Return the (x, y) coordinate for the center point of the cell that contains the specified text.  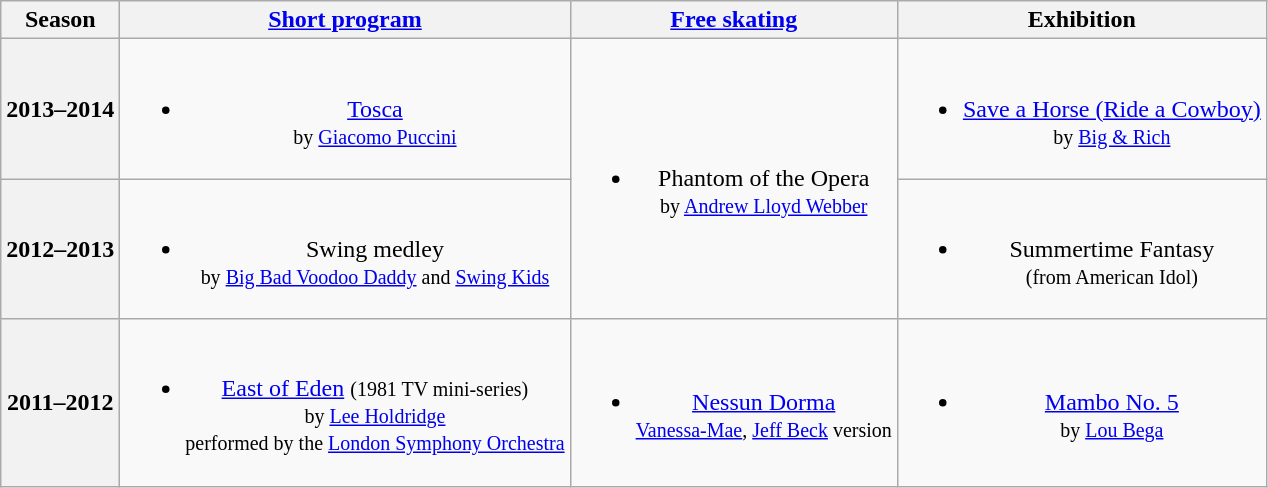
Summertime Fantasy (from American Idol) (1082, 249)
2012–2013 (60, 249)
Season (60, 20)
Tosca by Giacomo Puccini (345, 109)
Nessun Dorma Vanessa-Mae, Jeff Beck version (734, 402)
Swing medley by Big Bad Voodoo Daddy and Swing Kids (345, 249)
East of Eden (1981 TV mini-series) by Lee Holdridge performed by the London Symphony Orchestra (345, 402)
Short program (345, 20)
Exhibition (1082, 20)
2013–2014 (60, 109)
Free skating (734, 20)
2011–2012 (60, 402)
Mambo No. 5 by Lou Bega (1082, 402)
Phantom of the Opera by Andrew Lloyd Webber (734, 179)
Save a Horse (Ride a Cowboy) by Big & Rich (1082, 109)
